Scan for the cell matching the given text and deliver its [x, y] coordinate at center. 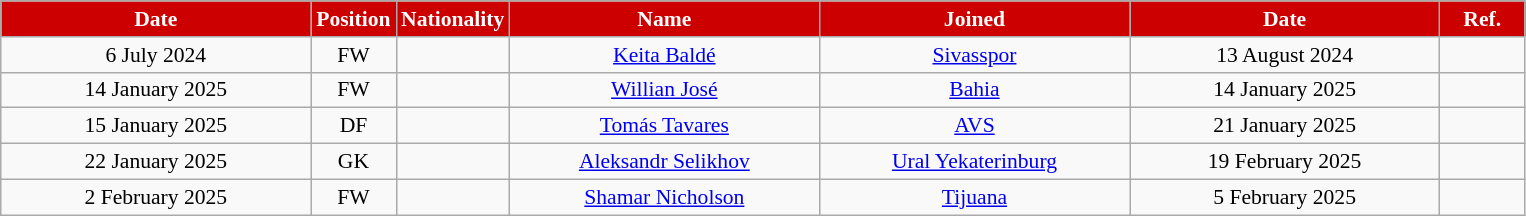
Nationality [452, 19]
Name [664, 19]
AVS [974, 126]
Tijuana [974, 197]
Sivasspor [974, 55]
21 January 2025 [1285, 126]
19 February 2025 [1285, 162]
DF [354, 126]
Position [354, 19]
5 February 2025 [1285, 197]
13 August 2024 [1285, 55]
Aleksandr Selikhov [664, 162]
15 January 2025 [156, 126]
6 July 2024 [156, 55]
Tomás Tavares [664, 126]
Shamar Nicholson [664, 197]
Joined [974, 19]
22 January 2025 [156, 162]
2 February 2025 [156, 197]
Ref. [1482, 19]
Bahia [974, 90]
Willian José [664, 90]
Ural Yekaterinburg [974, 162]
Keita Baldé [664, 55]
GK [354, 162]
